Pinpoint the cell where the given text exists, returning its [x, y] midpoint coordinate. 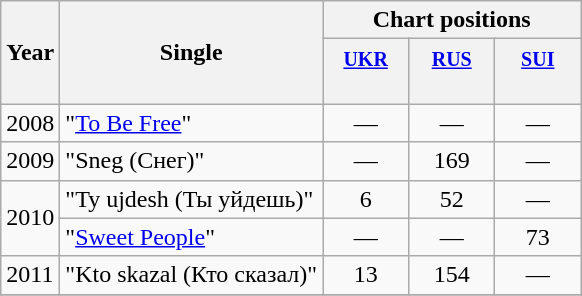
SUI [538, 72]
"Ty ujdesh (Ты уйдешь)" [192, 199]
154 [452, 275]
13 [366, 275]
"Sneg (Снег)" [192, 161]
Year [30, 52]
"Sweet People" [192, 237]
Single [192, 52]
"To Be Free" [192, 123]
RUS [452, 72]
6 [366, 199]
2011 [30, 275]
2009 [30, 161]
73 [538, 237]
169 [452, 161]
Chart positions [452, 20]
52 [452, 199]
2008 [30, 123]
UKR [366, 72]
"Kto skazal (Кто сказал)" [192, 275]
2010 [30, 218]
